Provide the (x, y) coordinate of the cell's center where the given text is located.  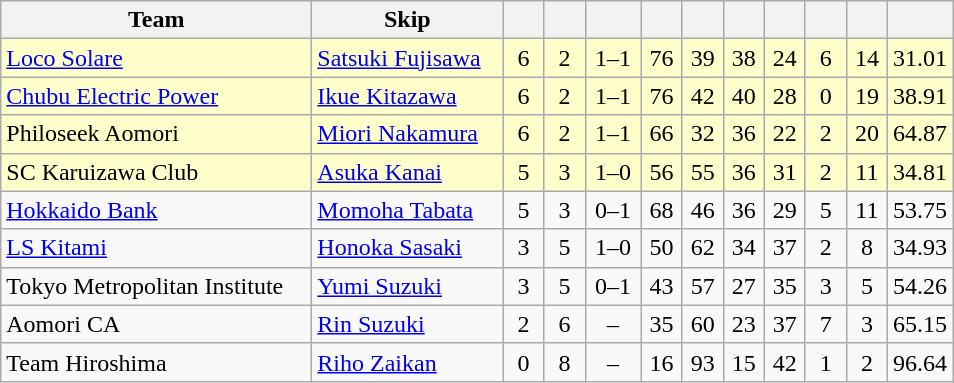
Chubu Electric Power (156, 96)
7 (826, 324)
20 (866, 134)
Miori Nakamura (408, 134)
24 (784, 58)
Skip (408, 20)
65.15 (920, 324)
Loco Solare (156, 58)
Team (156, 20)
50 (662, 248)
31.01 (920, 58)
34 (744, 248)
15 (744, 362)
Asuka Kanai (408, 172)
27 (744, 286)
Ikue Kitazawa (408, 96)
68 (662, 210)
SC Karuizawa Club (156, 172)
22 (784, 134)
Satsuki Fujisawa (408, 58)
53.75 (920, 210)
55 (702, 172)
60 (702, 324)
96.64 (920, 362)
43 (662, 286)
Team Hiroshima (156, 362)
31 (784, 172)
57 (702, 286)
93 (702, 362)
34.93 (920, 248)
19 (866, 96)
14 (866, 58)
40 (744, 96)
1 (826, 362)
16 (662, 362)
56 (662, 172)
Rin Suzuki (408, 324)
LS Kitami (156, 248)
62 (702, 248)
32 (702, 134)
Hokkaido Bank (156, 210)
38.91 (920, 96)
Philoseek Aomori (156, 134)
Riho Zaikan (408, 362)
Tokyo Metropolitan Institute (156, 286)
Momoha Tabata (408, 210)
46 (702, 210)
28 (784, 96)
34.81 (920, 172)
64.87 (920, 134)
39 (702, 58)
66 (662, 134)
Aomori CA (156, 324)
Yumi Suzuki (408, 286)
54.26 (920, 286)
29 (784, 210)
Honoka Sasaki (408, 248)
38 (744, 58)
23 (744, 324)
